Detect which cell encompasses the target text, then output its [X, Y] center coordinate. 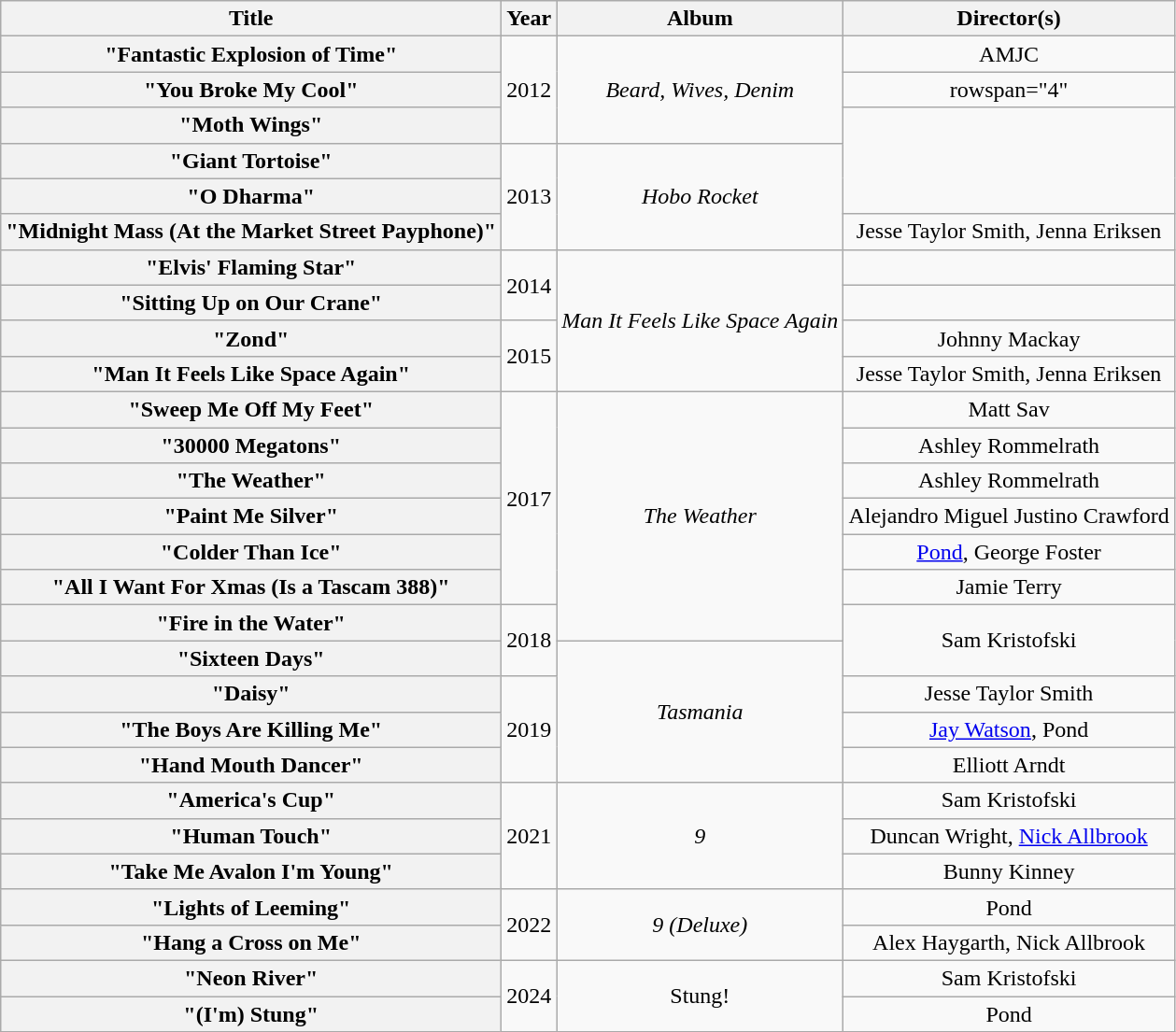
Album [701, 19]
"All I Want For Xmas (Is a Tascam 388)" [251, 587]
Man It Feels Like Space Again [701, 320]
"Hand Mouth Dancer" [251, 765]
"Fire in the Water" [251, 623]
2012 [529, 90]
Alejandro Miguel Justino Crawford [1009, 516]
"Moth Wings" [251, 125]
"Midnight Mass (At the Market Street Payphone)" [251, 232]
AMJC [1009, 54]
Jay Watson, Pond [1009, 729]
"Sitting Up on Our Crane" [251, 303]
"Fantastic Explosion of Time" [251, 54]
Title [251, 19]
Elliott Arndt [1009, 765]
2019 [529, 729]
"Giant Tortoise" [251, 161]
"Zond" [251, 338]
Duncan Wright, Nick Allbrook [1009, 836]
Jamie Terry [1009, 587]
Jesse Taylor Smith [1009, 694]
"(I'm) Stung" [251, 1013]
"O Dharma" [251, 196]
Tasmania [701, 712]
"Daisy" [251, 694]
9 (Deluxe) [701, 925]
9 [701, 836]
Beard, Wives, Denim [701, 90]
Johnny Mackay [1009, 338]
"Neon River" [251, 978]
"30000 Megatons" [251, 445]
"The Weather" [251, 481]
Matt Sav [1009, 409]
2017 [529, 498]
2015 [529, 356]
2022 [529, 925]
"America's Cup" [251, 800]
"Paint Me Silver" [251, 516]
2024 [529, 996]
The Weather [701, 516]
Hobo Rocket [701, 196]
2013 [529, 196]
Pond, George Foster [1009, 552]
Year [529, 19]
2014 [529, 285]
"Lights of Leeming" [251, 907]
"Sixteen Days" [251, 658]
"Colder Than Ice" [251, 552]
"Hang a Cross on Me" [251, 942]
Director(s) [1009, 19]
"The Boys Are Killing Me" [251, 729]
"You Broke My Cool" [251, 90]
"Sweep Me Off My Feet" [251, 409]
"Take Me Avalon I'm Young" [251, 871]
rowspan="4" [1009, 90]
"Elvis' Flaming Star" [251, 267]
"Man It Feels Like Space Again" [251, 374]
"Human Touch" [251, 836]
2021 [529, 836]
2018 [529, 641]
Bunny Kinney [1009, 871]
Alex Haygarth, Nick Allbrook [1009, 942]
Stung! [701, 996]
